Extract the (x, y) coordinate from the center of the cell holding the provided text.  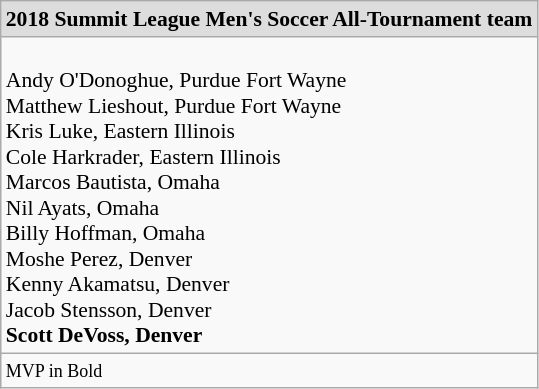
MVP in Bold (270, 371)
2018 Summit League Men's Soccer All-Tournament team (270, 19)
